Provide the [X, Y] coordinate of the cell's center where the given text is located.  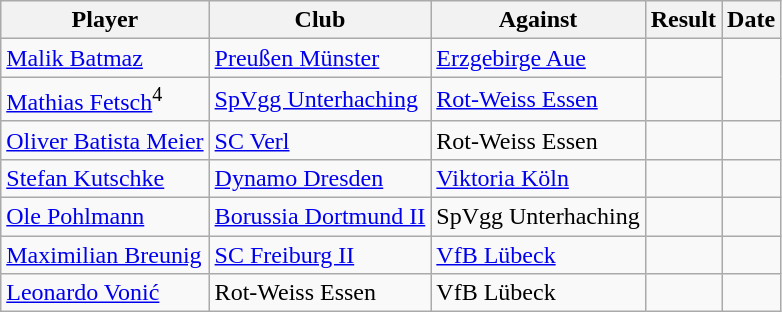
Oliver Batista Meier [105, 140]
Dynamo Dresden [320, 178]
Club [320, 20]
SC Verl [320, 140]
Date [752, 20]
Player [105, 20]
Result [683, 20]
Erzgebirge Aue [538, 58]
Maximilian Breunig [105, 255]
Against [538, 20]
Preußen Münster [320, 58]
Leonardo Vonić [105, 293]
Malik Batmaz [105, 58]
Mathias Fetsch4 [105, 100]
Ole Pohlmann [105, 217]
Stefan Kutschke [105, 178]
Borussia Dortmund II [320, 217]
Viktoria Köln [538, 178]
SC Freiburg II [320, 255]
